Locate the cell with the specified text and output its [x, y] center coordinate. 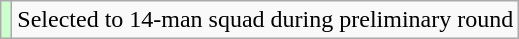
Selected to 14-man squad during preliminary round [266, 20]
